Search for the cell housing the specified text and yield its (x, y) center coordinate. 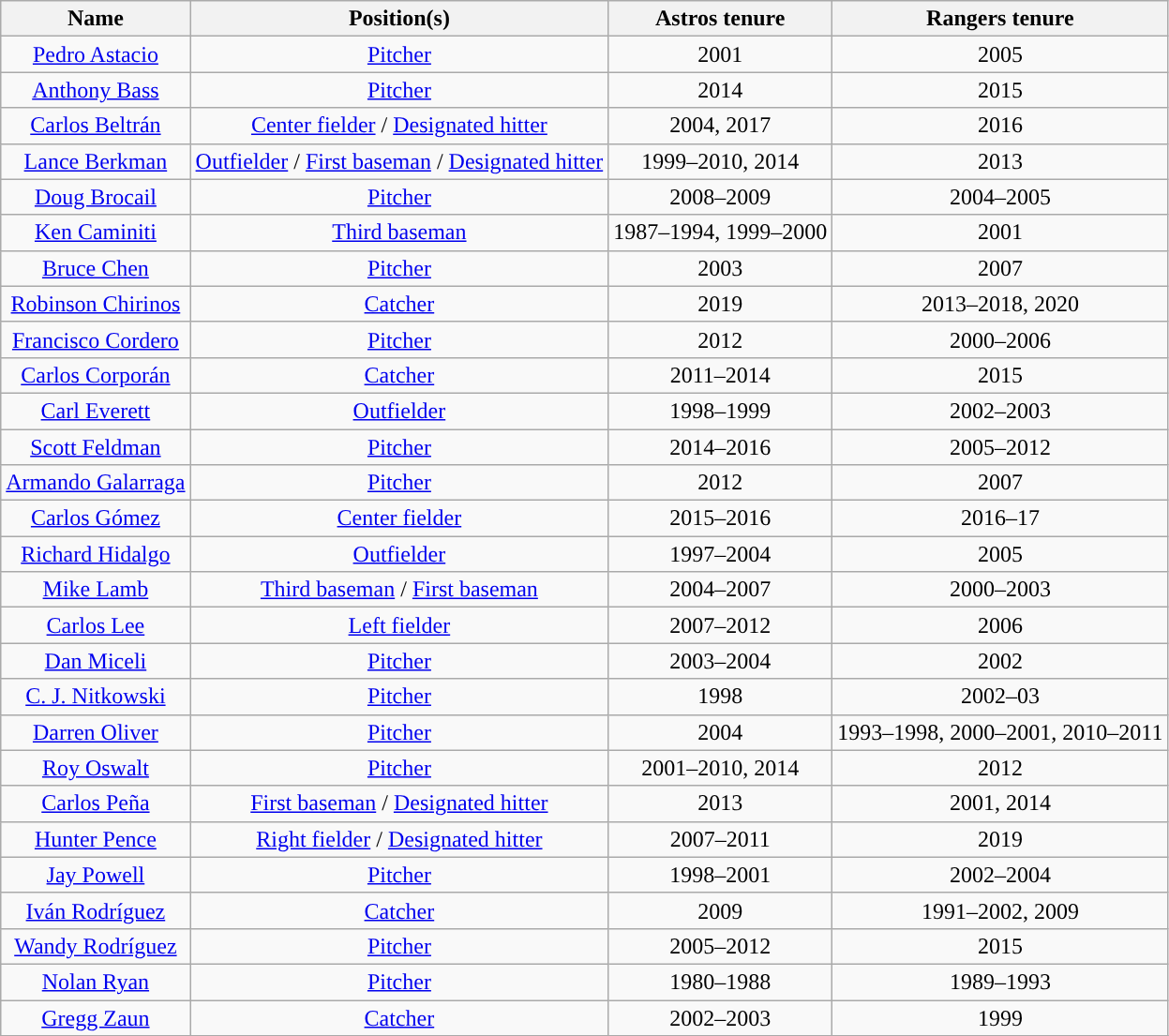
C. J. Nitkowski (96, 697)
Doug Brocail (96, 197)
Center fielder / Designated hitter (399, 126)
2014 (720, 90)
Robinson Chirinos (96, 304)
Left fielder (399, 625)
Carlos Peña (96, 803)
1993–1998, 2000–2001, 2010–2011 (1000, 732)
Rangers tenure (1000, 19)
2008–2009 (720, 197)
Carlos Gómez (96, 518)
2014–2016 (720, 447)
Carlos Corporán (96, 375)
1987–1994, 1999–2000 (720, 233)
2002–2004 (1000, 875)
Armando Galarraga (96, 483)
Carlos Beltrán (96, 126)
2000–2006 (1000, 339)
Scott Feldman (96, 447)
Hunter Pence (96, 839)
2006 (1000, 625)
2004 (720, 732)
2004, 2017 (720, 126)
2015–2016 (720, 518)
1989–1993 (1000, 982)
2003 (720, 268)
2007–2011 (720, 839)
Gregg Zaun (96, 1017)
2001, 2014 (1000, 803)
2002–03 (1000, 697)
1980–1988 (720, 982)
1998 (720, 697)
Anthony Bass (96, 90)
Ken Caminiti (96, 233)
Astros tenure (720, 19)
Name (96, 19)
Mike Lamb (96, 590)
2001–2010, 2014 (720, 768)
2007–2012 (720, 625)
2000–2003 (1000, 590)
Third baseman (399, 233)
2003–2004 (720, 661)
First baseman / Designated hitter (399, 803)
Carl Everett (96, 411)
Nolan Ryan (96, 982)
Francisco Cordero (96, 339)
2004–2007 (720, 590)
Wandy Rodríguez (96, 946)
2016 (1000, 126)
1999–2010, 2014 (720, 161)
1998–2001 (720, 875)
Position(s) (399, 19)
2016–17 (1000, 518)
2013–2018, 2020 (1000, 304)
Darren Oliver (96, 732)
Center fielder (399, 518)
Outfielder / First baseman / Designated hitter (399, 161)
Pedro Astacio (96, 54)
Roy Oswalt (96, 768)
1997–2004 (720, 554)
Right fielder / Designated hitter (399, 839)
Iván Rodríguez (96, 910)
Third baseman / First baseman (399, 590)
Lance Berkman (96, 161)
2011–2014 (720, 375)
Richard Hidalgo (96, 554)
2002 (1000, 661)
Bruce Chen (96, 268)
Jay Powell (96, 875)
2004–2005 (1000, 197)
1998–1999 (720, 411)
1999 (1000, 1017)
1991–2002, 2009 (1000, 910)
Dan Miceli (96, 661)
Carlos Lee (96, 625)
2009 (720, 910)
